Detect which cell encompasses the target text, then output its [x, y] center coordinate. 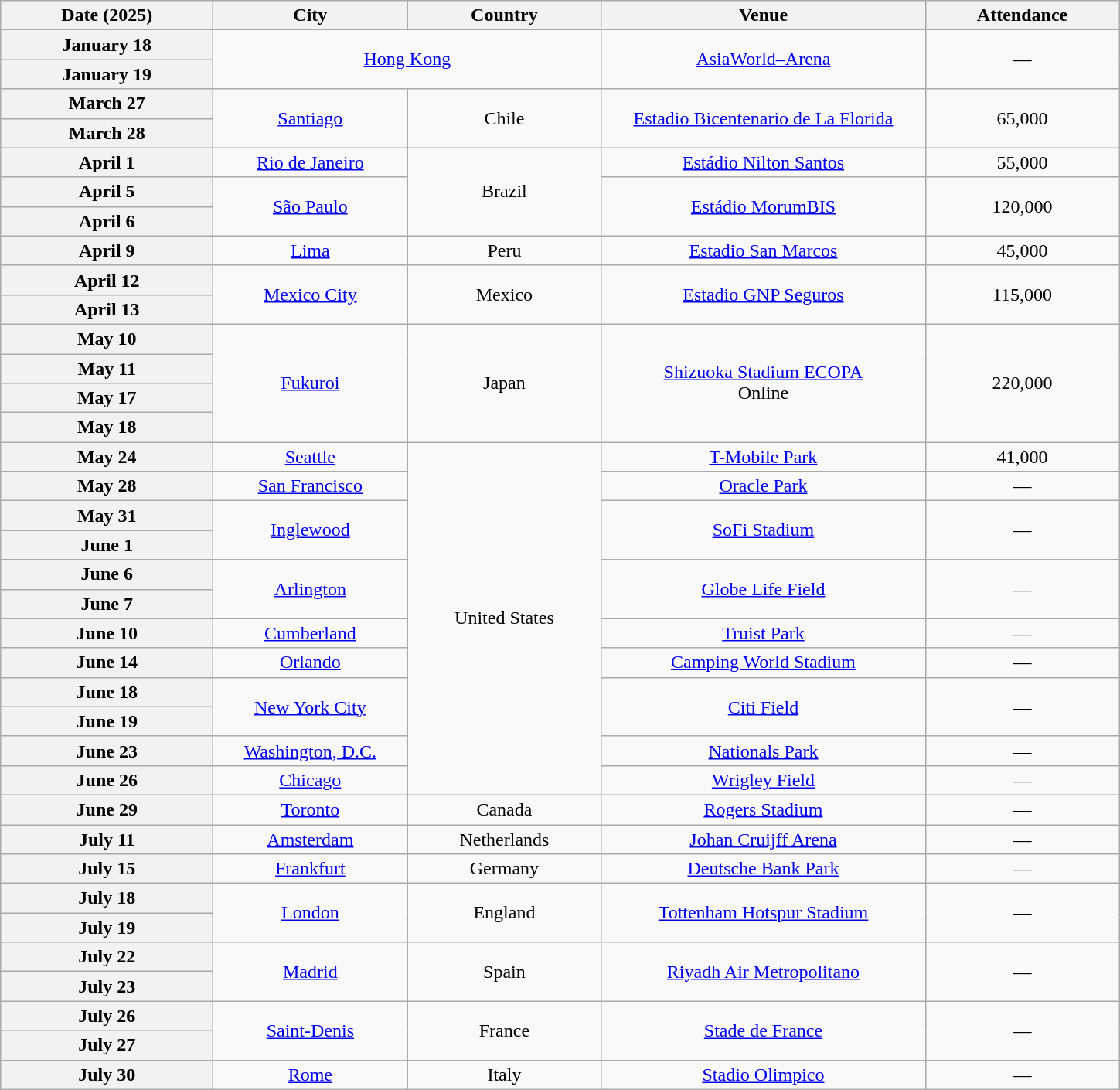
Orlando [311, 663]
New York City [311, 707]
Globe Life Field [764, 589]
Oracle Park [764, 486]
April 12 [107, 280]
Netherlands [504, 839]
Camping World Stadium [764, 663]
Santiago [311, 118]
July 18 [107, 898]
Arlington [311, 589]
June 10 [107, 633]
July 30 [107, 1075]
Nationals Park [764, 751]
Italy [504, 1075]
Peru [504, 250]
April 5 [107, 192]
July 15 [107, 869]
June 14 [107, 663]
July 23 [107, 986]
January 18 [107, 45]
Estádio MorumBIS [764, 206]
March 28 [107, 133]
115,000 [1022, 295]
Inglewood [311, 530]
Estadio Bicentenario de La Florida [764, 118]
Mexico City [311, 295]
Amsterdam [311, 839]
June 26 [107, 780]
Cumberland [311, 633]
June 19 [107, 721]
June 1 [107, 545]
May 17 [107, 398]
May 18 [107, 427]
July 26 [107, 1016]
April 13 [107, 309]
Estádio Nilton Santos [764, 162]
Mexico [504, 295]
April 6 [107, 221]
220,000 [1022, 383]
Frankfurt [311, 869]
São Paulo [311, 206]
65,000 [1022, 118]
Stadio Olimpico [764, 1075]
SoFi Stadium [764, 530]
London [311, 913]
England [504, 913]
Seattle [311, 457]
Wrigley Field [764, 780]
Country [504, 15]
July 27 [107, 1045]
United States [504, 618]
Stade de France [764, 1030]
City [311, 15]
Rome [311, 1075]
T-Mobile Park [764, 457]
Deutsche Bank Park [764, 869]
Johan Cruijff Arena [764, 839]
Fukuroi [311, 383]
Chicago [311, 780]
45,000 [1022, 250]
Canada [504, 809]
May 28 [107, 486]
Riyadh Air Metropolitano [764, 972]
Washington, D.C. [311, 751]
55,000 [1022, 162]
Attendance [1022, 15]
France [504, 1030]
Brazil [504, 192]
Rio de Janeiro [311, 162]
April 1 [107, 162]
Hong Kong [407, 60]
July 11 [107, 839]
Venue [764, 15]
Japan [504, 383]
Saint-Denis [311, 1030]
Rogers Stadium [764, 809]
Toronto [311, 809]
120,000 [1022, 206]
Chile [504, 118]
June 23 [107, 751]
May 10 [107, 339]
January 19 [107, 74]
June 7 [107, 604]
July 19 [107, 928]
Date (2025) [107, 15]
June 6 [107, 574]
Citi Field [764, 707]
Estadio San Marcos [764, 250]
Madrid [311, 972]
Tottenham Hotspur Stadium [764, 913]
Spain [504, 972]
June 29 [107, 809]
April 9 [107, 250]
June 18 [107, 692]
Estadio GNP Seguros [764, 295]
March 27 [107, 104]
May 11 [107, 369]
41,000 [1022, 457]
Truist Park [764, 633]
AsiaWorld–Arena [764, 60]
May 24 [107, 457]
Lima [311, 250]
July 22 [107, 957]
May 31 [107, 516]
Germany [504, 869]
San Francisco [311, 486]
Shizuoka Stadium ECOPAOnline [764, 383]
